Determine the (X, Y) coordinate at the center of the cell enclosing the given text.  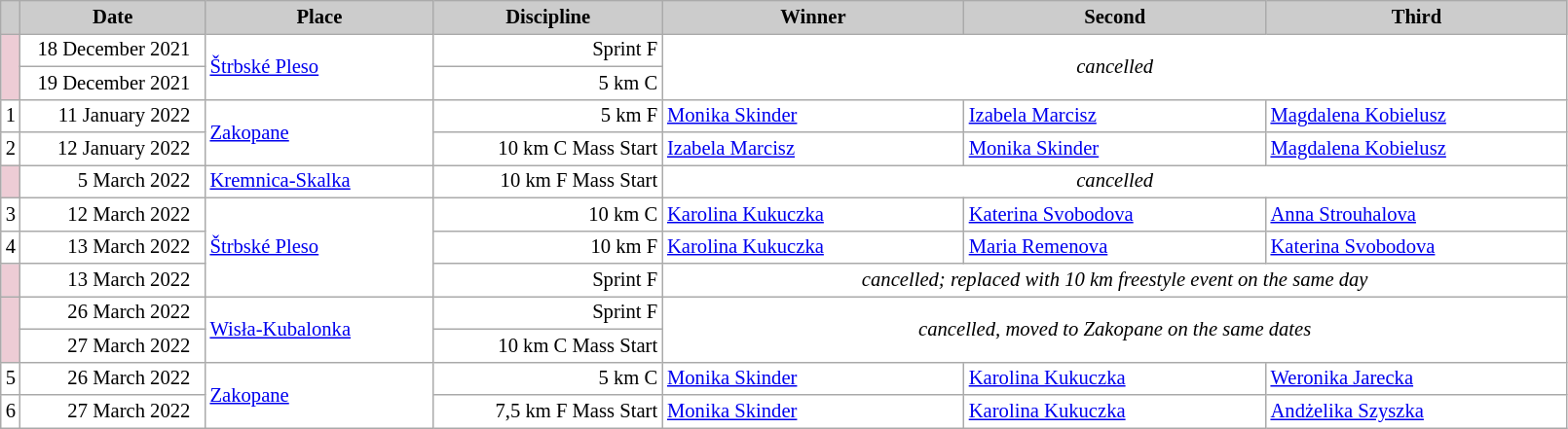
5 (11, 378)
Place (319, 17)
cancelled, moved to Zakopane on the same dates (1114, 329)
cancelled; replaced with 10 km freestyle event on the same day (1114, 279)
10 km F Mass Start (547, 181)
10 km C (547, 214)
2 (11, 149)
11 January 2022 (113, 116)
7,5 km F Mass Start (547, 411)
12 January 2022 (113, 149)
3 (11, 214)
Discipline (547, 17)
Second (1115, 17)
Winner (813, 17)
18 December 2021 (113, 50)
19 December 2021 (113, 83)
12 March 2022 (113, 214)
Third (1417, 17)
Wisła-Kubalonka (319, 329)
5 km F (547, 116)
Kremnica-Skalka (319, 181)
Weronika Jarecka (1417, 378)
Anna Strouhalova (1417, 214)
Andżelika Szyszka (1417, 411)
10 km F (547, 247)
5 March 2022 (113, 181)
6 (11, 411)
Maria Remenova (1115, 247)
1 (11, 116)
Date (113, 17)
4 (11, 247)
